Output the [X, Y] coordinate of the center of the cell containing the given text.  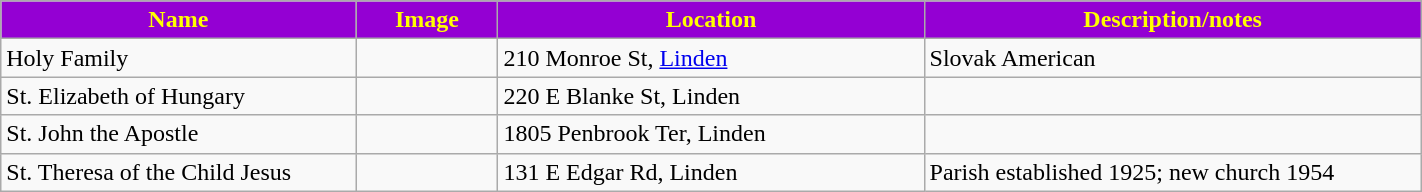
Description/notes [1172, 20]
Parish established 1925; new church 1954 [1172, 172]
St. Theresa of the Child Jesus [178, 172]
1805 Penbrook Ter, Linden [711, 134]
Location [711, 20]
210 Monroe St, Linden [711, 58]
Holy Family [178, 58]
St. Elizabeth of Hungary [178, 96]
Slovak American [1172, 58]
Name [178, 20]
Image [427, 20]
St. John the Apostle [178, 134]
220 E Blanke St, Linden [711, 96]
131 E Edgar Rd, Linden [711, 172]
